Return [X, Y] of the center of cell containing provided text 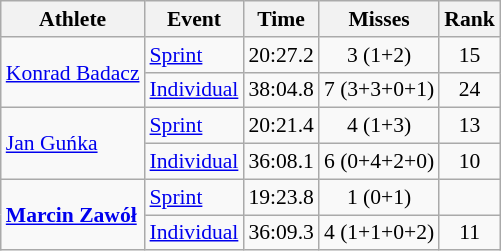
4 (1+3) [379, 126]
1 (0+1) [379, 197]
Konrad Badacz [73, 72]
13 [470, 126]
Misses [379, 19]
Marcin Zawół [73, 214]
36:08.1 [280, 162]
Jan Guńka [73, 144]
Athlete [73, 19]
36:09.3 [280, 233]
3 (1+2) [379, 55]
20:27.2 [280, 55]
6 (0+4+2+0) [379, 162]
4 (1+1+0+2) [379, 233]
11 [470, 233]
Event [194, 19]
38:04.8 [280, 90]
Rank [470, 19]
20:21.4 [280, 126]
19:23.8 [280, 197]
7 (3+3+0+1) [379, 90]
Time [280, 19]
10 [470, 162]
15 [470, 55]
24 [470, 90]
